Return [x, y] of the center of cell containing provided text 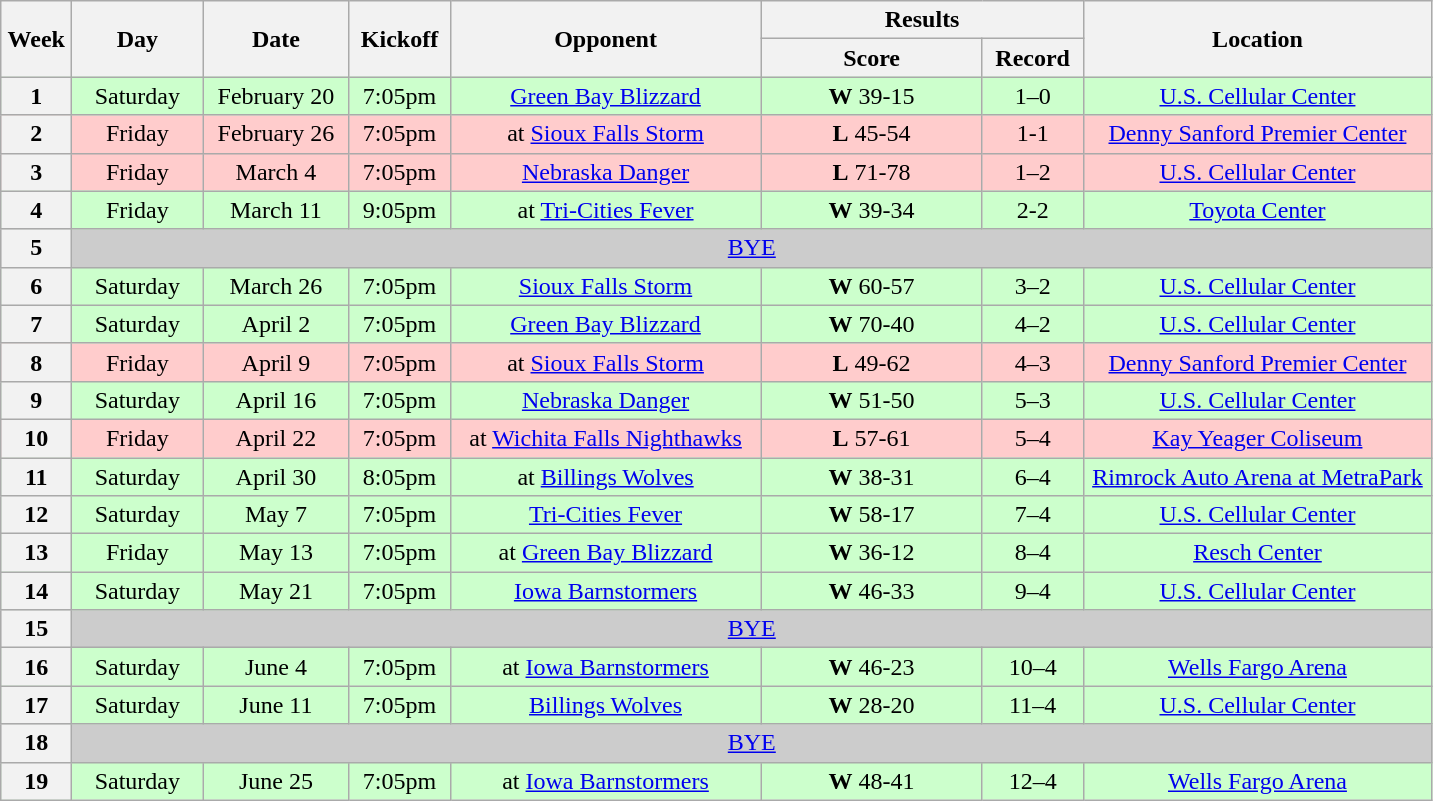
Results [922, 20]
L 45-54 [872, 134]
W 28-20 [872, 705]
1–2 [1032, 172]
7–4 [1032, 515]
W 60-57 [872, 286]
5 [36, 248]
Day [138, 39]
February 20 [276, 96]
May 7 [276, 515]
19 [36, 781]
L 49-62 [872, 362]
March 11 [276, 210]
Resch Center [1258, 553]
February 26 [276, 134]
2 [36, 134]
June 11 [276, 705]
8:05pm [400, 477]
W 36-12 [872, 553]
1-1 [1032, 134]
April 9 [276, 362]
12 [36, 515]
11 [36, 477]
April 2 [276, 324]
3 [36, 172]
18 [36, 743]
L 71-78 [872, 172]
1–0 [1032, 96]
Date [276, 39]
W 39-34 [872, 210]
W 51-50 [872, 400]
Tri-Cities Fever [606, 515]
Score [872, 58]
June 4 [276, 667]
11–4 [1032, 705]
4–2 [1032, 324]
W 46-23 [872, 667]
9–4 [1032, 591]
Iowa Barnstormers [606, 591]
Kickoff [400, 39]
Record [1032, 58]
June 25 [276, 781]
8–4 [1032, 553]
13 [36, 553]
May 21 [276, 591]
Sioux Falls Storm [606, 286]
5–4 [1032, 438]
8 [36, 362]
Kay Yeager Coliseum [1258, 438]
April 16 [276, 400]
17 [36, 705]
Rimrock Auto Arena at MetraPark [1258, 477]
9:05pm [400, 210]
7 [36, 324]
16 [36, 667]
W 46-33 [872, 591]
L 57-61 [872, 438]
W 70-40 [872, 324]
at Wichita Falls Nighthawks [606, 438]
Toyota Center [1258, 210]
W 58-17 [872, 515]
2-2 [1032, 210]
March 4 [276, 172]
1 [36, 96]
W 38-31 [872, 477]
5–3 [1032, 400]
15 [36, 629]
April 30 [276, 477]
9 [36, 400]
Week [36, 39]
10 [36, 438]
4–3 [1032, 362]
Billings Wolves [606, 705]
Opponent [606, 39]
March 26 [276, 286]
W 48-41 [872, 781]
at Tri-Cities Fever [606, 210]
May 13 [276, 553]
12–4 [1032, 781]
Location [1258, 39]
April 22 [276, 438]
3–2 [1032, 286]
at Billings Wolves [606, 477]
4 [36, 210]
6 [36, 286]
10–4 [1032, 667]
at Green Bay Blizzard [606, 553]
14 [36, 591]
6–4 [1032, 477]
W 39-15 [872, 96]
